Return [x, y] of the center of cell containing provided text 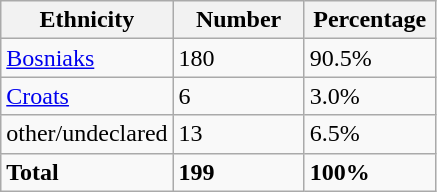
Total [87, 172]
6.5% [370, 134]
90.5% [370, 58]
13 [238, 134]
100% [370, 172]
6 [238, 96]
Croats [87, 96]
Bosniaks [87, 58]
199 [238, 172]
180 [238, 58]
Percentage [370, 20]
Number [238, 20]
3.0% [370, 96]
other/undeclared [87, 134]
Ethnicity [87, 20]
